Search for the cell housing the specified text and yield its [X, Y] center coordinate. 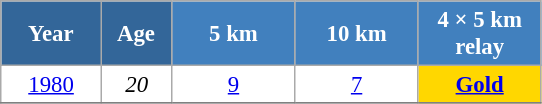
5 km [234, 34]
1980 [52, 85]
10 km [356, 34]
Year [52, 34]
7 [356, 85]
Gold [480, 85]
Age [136, 34]
20 [136, 85]
9 [234, 85]
4 × 5 km relay [480, 34]
